Determine the (X, Y) coordinate at the center of the cell enclosing the given text.  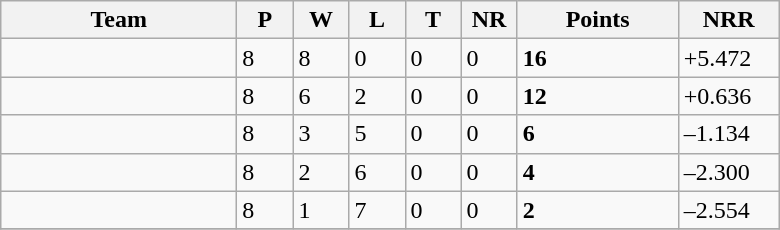
12 (598, 96)
Points (598, 20)
3 (321, 134)
–1.134 (728, 134)
NRR (728, 20)
NR (489, 20)
T (433, 20)
16 (598, 58)
+5.472 (728, 58)
1 (321, 210)
–2.300 (728, 172)
7 (377, 210)
P (265, 20)
4 (598, 172)
5 (377, 134)
Team (119, 20)
–2.554 (728, 210)
W (321, 20)
+0.636 (728, 96)
L (377, 20)
